Find where the given text appears and provide that cell's center as [x, y] coordinate. 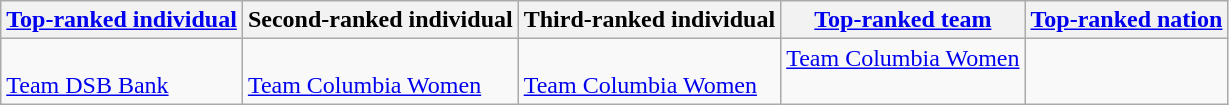
Top-ranked nation [1126, 20]
Top-ranked team [903, 20]
Team DSB Bank [122, 72]
Top-ranked individual [122, 20]
Third-ranked individual [649, 20]
Second-ranked individual [380, 20]
